Identify which cell holds the provided text, then report its (X, Y) central coordinate. 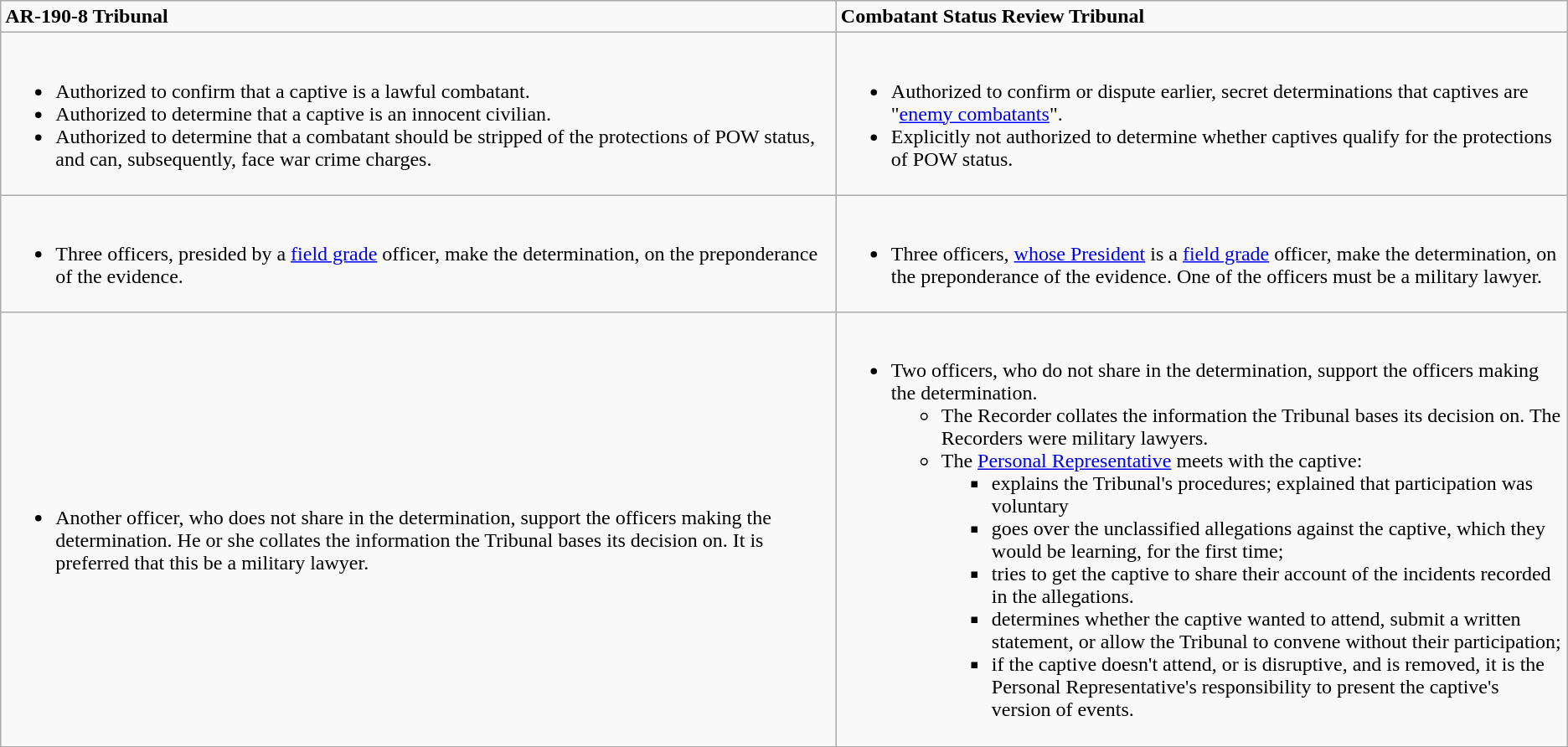
Three officers, presided by a field grade officer, make the determination, on the preponderance of the evidence. (419, 254)
Combatant Status Review Tribunal (1201, 17)
AR-190-8 Tribunal (419, 17)
